Identify which cell holds the provided text, then report its (x, y) central coordinate. 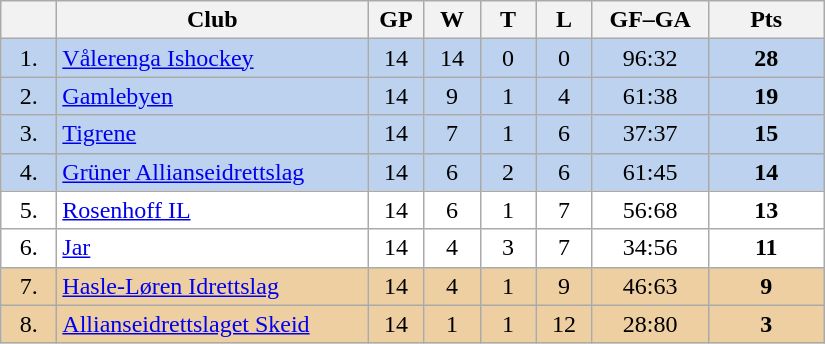
96:32 (650, 58)
Jar (212, 248)
7. (29, 286)
2 (508, 172)
56:68 (650, 210)
19 (766, 96)
GP (396, 20)
Grüner Allianseidrettslag (212, 172)
Hasle-Løren Idrettslag (212, 286)
Vålerenga Ishockey (212, 58)
6. (29, 248)
15 (766, 134)
Pts (766, 20)
8. (29, 324)
12 (564, 324)
L (564, 20)
61:45 (650, 172)
34:56 (650, 248)
13 (766, 210)
11 (766, 248)
1. (29, 58)
GF–GA (650, 20)
W (452, 20)
4. (29, 172)
Tigrene (212, 134)
5. (29, 210)
61:38 (650, 96)
Gamlebyen (212, 96)
2. (29, 96)
3. (29, 134)
28 (766, 58)
37:37 (650, 134)
Rosenhoff IL (212, 210)
46:63 (650, 286)
Club (212, 20)
28:80 (650, 324)
Allianseidrettslaget Skeid (212, 324)
T (508, 20)
